Pinpoint the cell where the given text exists, returning its (X, Y) midpoint coordinate. 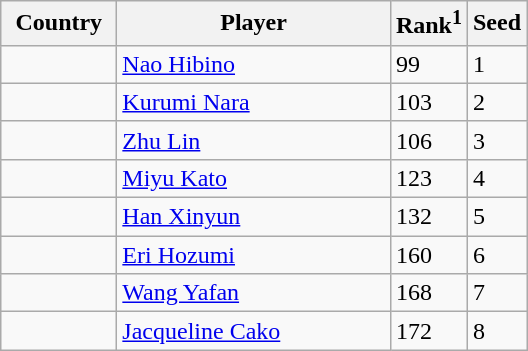
2 (496, 102)
4 (496, 178)
160 (428, 255)
Jacqueline Cako (254, 331)
Seed (496, 24)
Rank1 (428, 24)
8 (496, 331)
Player (254, 24)
123 (428, 178)
106 (428, 140)
5 (496, 217)
3 (496, 140)
6 (496, 255)
Zhu Lin (254, 140)
Miyu Kato (254, 178)
168 (428, 293)
172 (428, 331)
Country (59, 24)
Kurumi Nara (254, 102)
7 (496, 293)
99 (428, 64)
Han Xinyun (254, 217)
Nao Hibino (254, 64)
Eri Hozumi (254, 255)
103 (428, 102)
Wang Yafan (254, 293)
132 (428, 217)
1 (496, 64)
